Scan for the cell matching the given text and deliver its [x, y] coordinate at center. 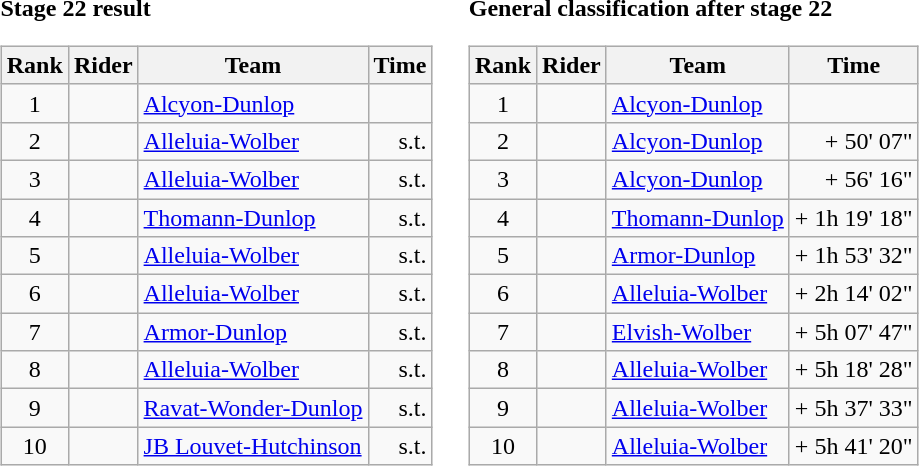
Ravat-Wonder-Dunlop [253, 408]
+ 5h 07' 47" [854, 332]
+ 5h 41' 20" [854, 446]
+ 5h 37' 33" [854, 408]
+ 1h 19' 18" [854, 217]
+ 1h 53' 32" [854, 256]
+ 50' 07" [854, 141]
+ 5h 18' 28" [854, 370]
+ 2h 14' 02" [854, 294]
Elvish-Wolber [698, 332]
+ 56' 16" [854, 179]
JB Louvet-Hutchinson [253, 446]
